Find where the given text appears and provide that cell's center as (x, y) coordinate. 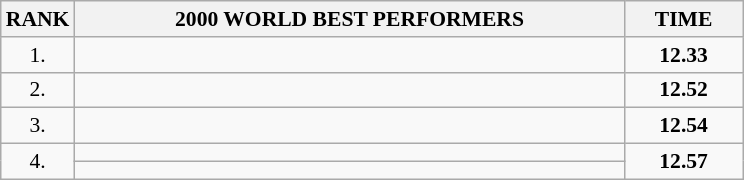
RANK (38, 19)
12.33 (684, 55)
4. (38, 162)
TIME (684, 19)
12.52 (684, 90)
1. (38, 55)
12.57 (684, 162)
3. (38, 126)
2000 WORLD BEST PERFORMERS (349, 19)
2. (38, 90)
12.54 (684, 126)
